Locate the cell with the specified text and output its (x, y) center coordinate. 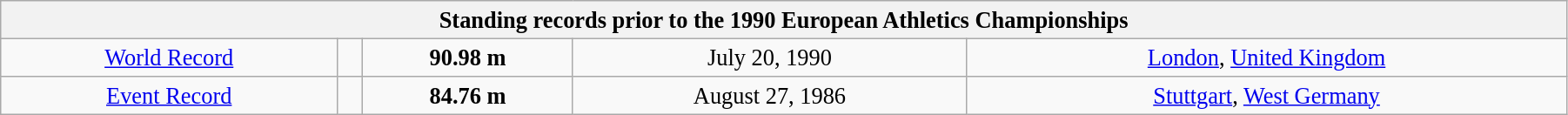
90.98 m (468, 57)
Stuttgart, West Germany (1267, 95)
August 27, 1986 (769, 95)
Standing records prior to the 1990 European Athletics Championships (784, 19)
London, United Kingdom (1267, 57)
Event Record (169, 95)
July 20, 1990 (769, 57)
World Record (169, 57)
84.76 m (468, 95)
